Scan for the cell matching the given text and deliver its [X, Y] coordinate at center. 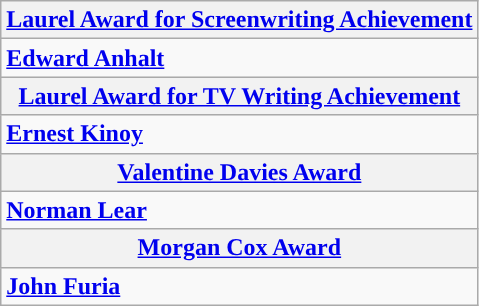
Edward Anhalt [240, 58]
Valentine Davies Award [240, 172]
Morgan Cox Award [240, 248]
Laurel Award for Screenwriting Achievement [240, 20]
Ernest Kinoy [240, 134]
Laurel Award for TV Writing Achievement [240, 96]
John Furia [240, 286]
Norman Lear [240, 210]
